Return (X, Y) of the center of cell containing provided text 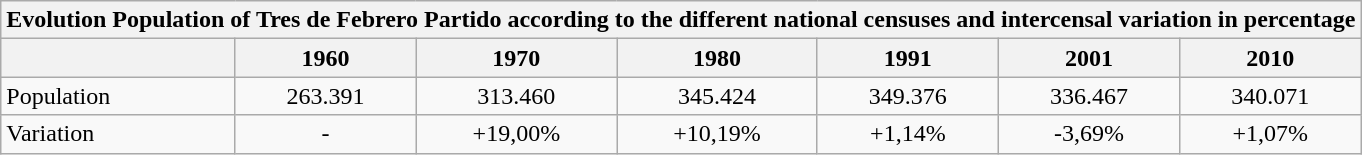
2001 (1088, 58)
1960 (326, 58)
+19,00% (516, 134)
345.424 (718, 96)
Variation (118, 134)
1970 (516, 58)
1980 (718, 58)
+10,19% (718, 134)
Evolution Population of Tres de Febrero Partido according to the different national censuses and intercensal variation in percentage (681, 20)
+1,07% (1270, 134)
-3,69% (1088, 134)
340.071 (1270, 96)
Population (118, 96)
349.376 (908, 96)
2010 (1270, 58)
263.391 (326, 96)
+1,14% (908, 134)
336.467 (1088, 96)
- (326, 134)
313.460 (516, 96)
1991 (908, 58)
